For the text-containing cell, return its midpoint in (x, y) coordinate format. 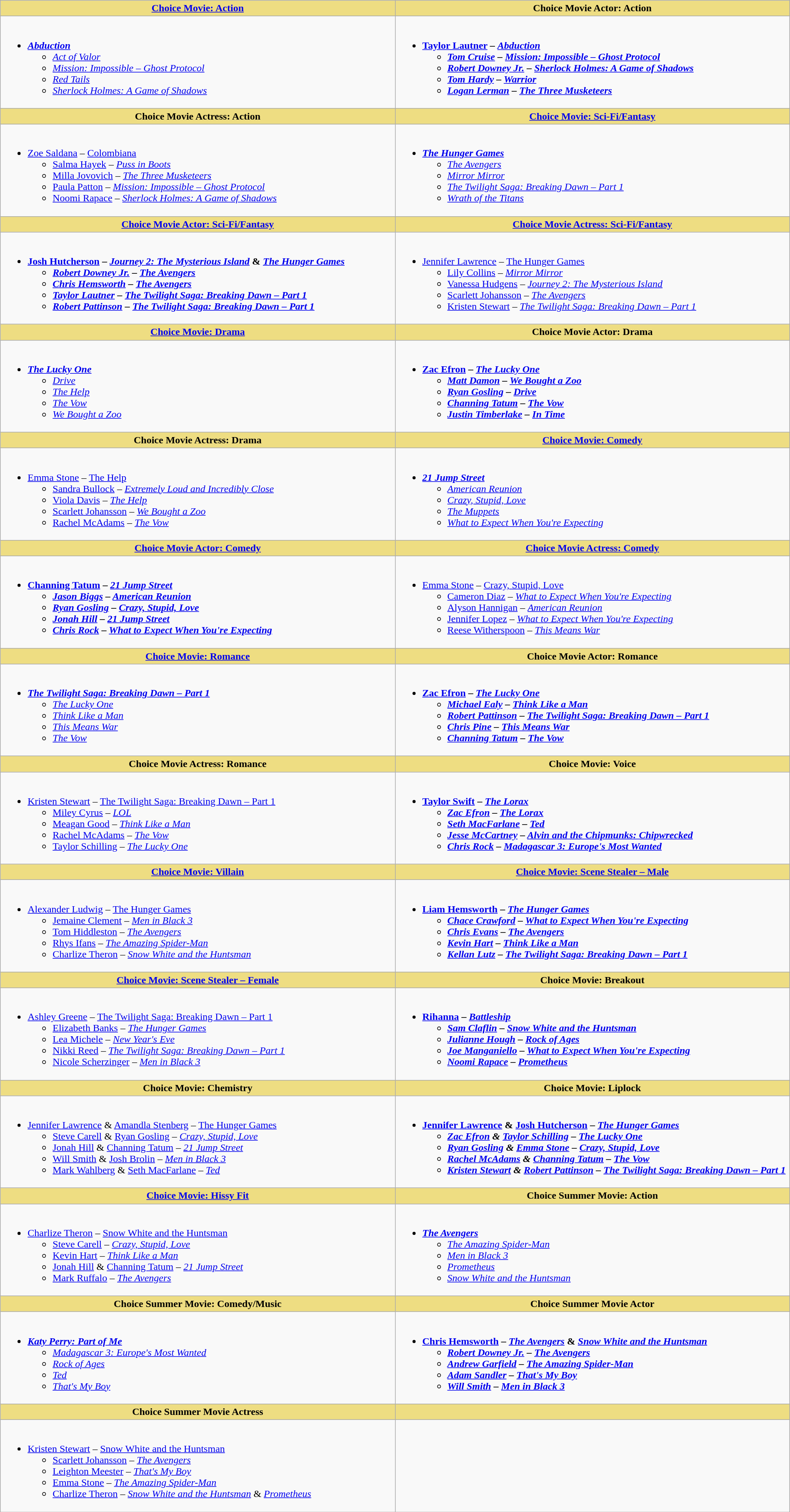
Choice Movie: Voice (592, 764)
The AvengersThe Amazing Spider-ManMen in Black 3PrometheusSnow White and the Huntsman (592, 1250)
Zac Efron – The Lucky OneMatt Damon – We Bought a ZooRyan Gosling – DriveChanning Tatum – The VowJustin Timberlake – In Time (592, 386)
AbductionAct of ValorMission: Impossible – Ghost ProtocolRed TailsSherlock Holmes: A Game of Shadows (197, 62)
Choice Movie: Action (197, 8)
Choice Movie: Scene Stealer – Female (197, 980)
Choice Movie: Comedy (592, 440)
21 Jump StreetAmerican ReunionCrazy, Stupid, LoveThe MuppetsWhat to Expect When You're Expecting (592, 494)
Choice Movie: Hissy Fit (197, 1196)
Choice Movie Actor: Action (592, 8)
The Hunger GamesThe AvengersMirror MirrorThe Twilight Saga: Breaking Dawn – Part 1Wrath of the Titans (592, 170)
Choice Movie Actor: Comedy (197, 548)
The Twilight Saga: Breaking Dawn – Part 1The Lucky OneThink Like a ManThis Means WarThe Vow (197, 710)
Choice Movie Actress: Drama (197, 440)
Katy Perry: Part of MeMadagascar 3: Europe's Most WantedRock of AgesTedThat's My Boy (197, 1357)
Choice Movie Actress: Action (197, 116)
Choice Movie Actor: Sci-Fi/Fantasy (197, 224)
Choice Movie: Romance (197, 656)
Choice Movie: Breakout (592, 980)
Choice Movie: Sci-Fi/Fantasy (592, 116)
Choice Movie: Chemistry (197, 1088)
Choice Movie: Scene Stealer – Male (592, 872)
Choice Movie Actress: Sci-Fi/Fantasy (592, 224)
Choice Summer Movie Actor (592, 1304)
Choice Movie: Drama (197, 332)
Choice Movie Actress: Comedy (592, 548)
Choice Movie: Liplock (592, 1088)
Choice Movie Actress: Romance (197, 764)
Choice Movie Actor: Drama (592, 332)
The Lucky OneDriveThe HelpThe VowWe Bought a Zoo (197, 386)
Choice Summer Movie Actress (197, 1412)
Choice Summer Movie: Comedy/Music (197, 1304)
Choice Movie: Villain (197, 872)
Choice Summer Movie: Action (592, 1196)
Choice Movie Actor: Romance (592, 656)
